Find where the given text appears and provide that cell's center as (x, y) coordinate. 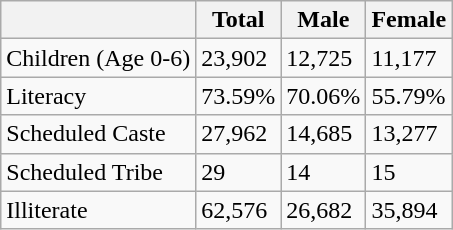
Illiterate (98, 210)
23,902 (238, 58)
29 (238, 172)
Scheduled Caste (98, 134)
35,894 (409, 210)
13,277 (409, 134)
11,177 (409, 58)
62,576 (238, 210)
70.06% (324, 96)
Children (Age 0-6) (98, 58)
14,685 (324, 134)
Male (324, 20)
12,725 (324, 58)
14 (324, 172)
Total (238, 20)
15 (409, 172)
27,962 (238, 134)
Literacy (98, 96)
Female (409, 20)
73.59% (238, 96)
Scheduled Tribe (98, 172)
26,682 (324, 210)
55.79% (409, 96)
